From the cell containing the given text, extract its center point as (X, Y) coordinate. 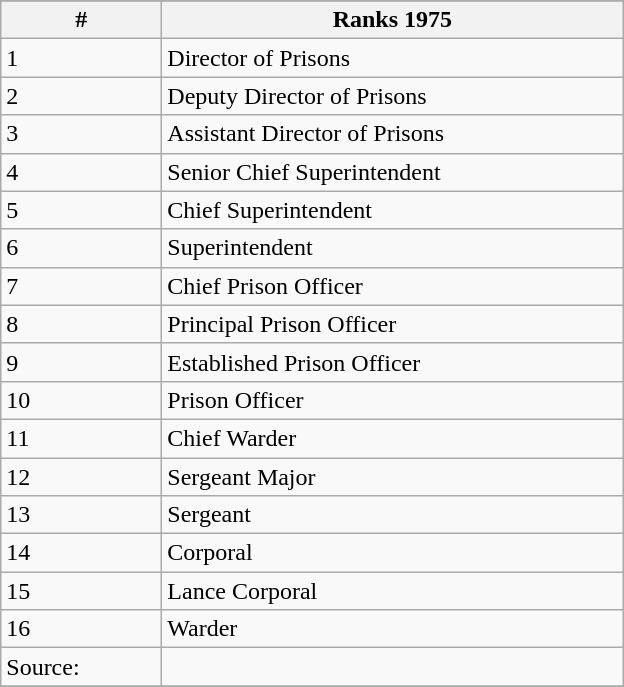
Chief Warder (392, 438)
Lance Corporal (392, 591)
Sergeant Major (392, 477)
12 (82, 477)
14 (82, 553)
4 (82, 172)
Sergeant (392, 515)
Principal Prison Officer (392, 324)
1 (82, 58)
# (82, 20)
10 (82, 400)
Ranks 1975 (392, 20)
6 (82, 248)
16 (82, 629)
9 (82, 362)
15 (82, 591)
Assistant Director of Prisons (392, 134)
Prison Officer (392, 400)
11 (82, 438)
Superintendent (392, 248)
2 (82, 96)
Chief Superintendent (392, 210)
Chief Prison Officer (392, 286)
7 (82, 286)
Senior Chief Superintendent (392, 172)
Source: (82, 667)
Established Prison Officer (392, 362)
Corporal (392, 553)
5 (82, 210)
Warder (392, 629)
13 (82, 515)
3 (82, 134)
Director of Prisons (392, 58)
Deputy Director of Prisons (392, 96)
8 (82, 324)
